Output the (X, Y) coordinate of the center of the cell containing the given text.  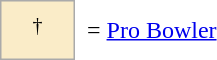
† (38, 30)
